Determine the [X, Y] coordinate at the center of the cell enclosing the given text.  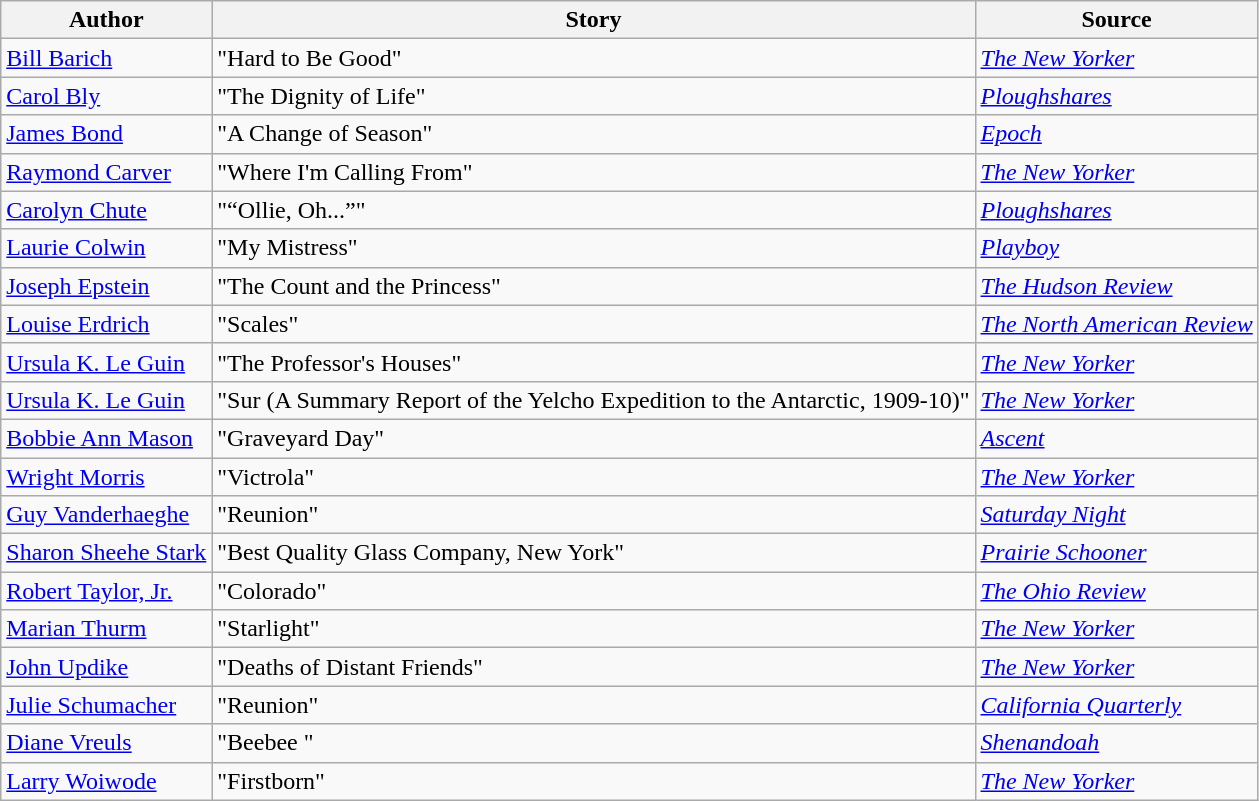
Author [106, 20]
"Victrola" [594, 477]
Laurie Colwin [106, 248]
Ascent [1116, 438]
Joseph Epstein [106, 286]
Epoch [1116, 134]
California Quarterly [1116, 705]
John Updike [106, 667]
"My Mistress" [594, 248]
"Graveyard Day" [594, 438]
The North American Review [1116, 324]
Source [1116, 20]
Louise Erdrich [106, 324]
Carol Bly [106, 96]
Story [594, 20]
"Where I'm Calling From" [594, 172]
"Scales" [594, 324]
"Starlight" [594, 629]
"A Change of Season" [594, 134]
"The Dignity of Life" [594, 96]
"Deaths of Distant Friends" [594, 667]
Bobbie Ann Mason [106, 438]
Prairie Schooner [1116, 553]
Playboy [1116, 248]
"Colorado" [594, 591]
"“Ollie, Oh...”" [594, 210]
"Beebee " [594, 743]
Sharon Sheehe Stark [106, 553]
James Bond [106, 134]
Carolyn Chute [106, 210]
Diane Vreuls [106, 743]
"Sur (A Summary Report of the Yelcho Expedition to the Antarctic, 1909-10)" [594, 400]
"Best Quality Glass Company, New York" [594, 553]
"The Professor's Houses" [594, 362]
Wright Morris [106, 477]
The Ohio Review [1116, 591]
"Firstborn" [594, 781]
Guy Vanderhaeghe [106, 515]
Julie Schumacher [106, 705]
Raymond Carver [106, 172]
"Hard to Be Good" [594, 58]
Robert Taylor, Jr. [106, 591]
Marian Thurm [106, 629]
The Hudson Review [1116, 286]
Larry Woiwode [106, 781]
Saturday Night [1116, 515]
Shenandoah [1116, 743]
Bill Barich [106, 58]
"The Count and the Princess" [594, 286]
